Capture the cell that displays the provided text and extract its (x, y) central coordinate. 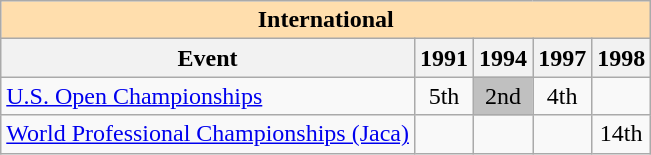
Event (208, 58)
4th (562, 96)
U.S. Open Championships (208, 96)
2nd (504, 96)
1991 (444, 58)
World Professional Championships (Jaca) (208, 134)
1994 (504, 58)
14th (622, 134)
International (326, 20)
1998 (622, 58)
5th (444, 96)
1997 (562, 58)
